Scan for the cell matching the given text and deliver its [x, y] coordinate at center. 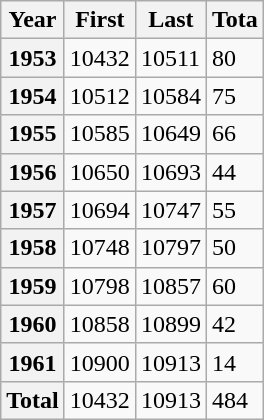
44 [234, 172]
1957 [33, 210]
10585 [100, 134]
10584 [170, 96]
1961 [33, 362]
First [100, 20]
14 [234, 362]
10693 [170, 172]
Total [33, 400]
Tota [234, 20]
10694 [100, 210]
1954 [33, 96]
80 [234, 58]
42 [234, 324]
10858 [100, 324]
10511 [170, 58]
10747 [170, 210]
1960 [33, 324]
1955 [33, 134]
Year [33, 20]
1959 [33, 286]
50 [234, 248]
10512 [100, 96]
484 [234, 400]
10900 [100, 362]
Last [170, 20]
10857 [170, 286]
10899 [170, 324]
10650 [100, 172]
60 [234, 286]
10649 [170, 134]
1956 [33, 172]
55 [234, 210]
1958 [33, 248]
10798 [100, 286]
10748 [100, 248]
10797 [170, 248]
1953 [33, 58]
75 [234, 96]
66 [234, 134]
